Return the (X, Y) coordinate for the center point of the cell that contains the specified text.  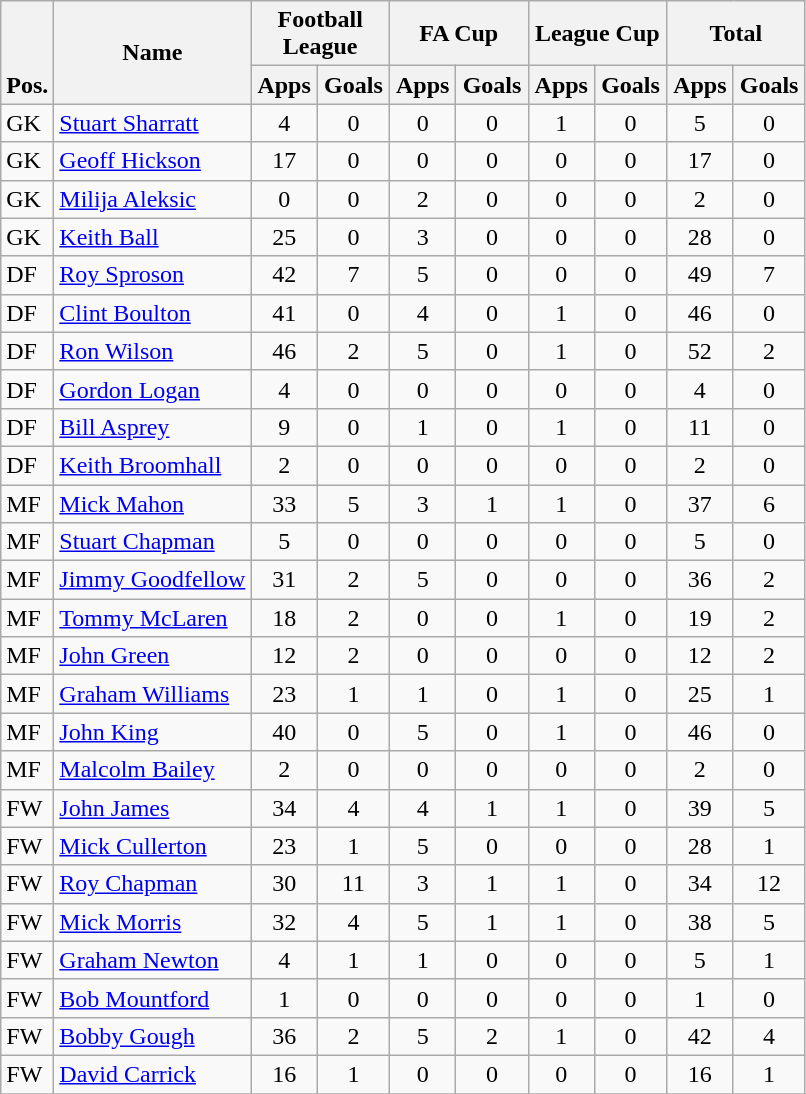
Ron Wilson (152, 351)
Bob Mountford (152, 998)
6 (769, 503)
Roy Sproson (152, 275)
John King (152, 732)
Mick Mahon (152, 503)
Keith Broomhall (152, 465)
52 (700, 351)
39 (700, 808)
Stuart Chapman (152, 542)
Keith Ball (152, 237)
Roy Chapman (152, 884)
30 (284, 884)
Mick Morris (152, 922)
32 (284, 922)
33 (284, 503)
31 (284, 580)
John James (152, 808)
9 (284, 427)
Bobby Gough (152, 1036)
Mick Cullerton (152, 846)
Football League (320, 34)
Geoff Hickson (152, 161)
Total (736, 34)
Gordon Logan (152, 389)
FA Cup (458, 34)
Stuart Sharratt (152, 123)
Bill Asprey (152, 427)
Name (152, 52)
49 (700, 275)
Clint Boulton (152, 313)
Graham Williams (152, 694)
Graham Newton (152, 960)
Malcolm Bailey (152, 770)
David Carrick (152, 1074)
John Green (152, 656)
37 (700, 503)
19 (700, 618)
41 (284, 313)
38 (700, 922)
Tommy McLaren (152, 618)
18 (284, 618)
Milija Aleksic (152, 199)
Pos. (28, 52)
Jimmy Goodfellow (152, 580)
40 (284, 732)
League Cup (598, 34)
